Capture the cell that displays the provided text and extract its (X, Y) central coordinate. 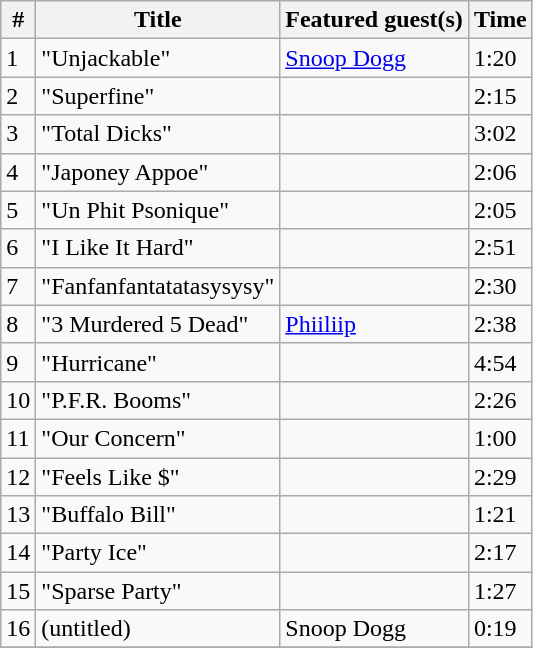
Title (158, 20)
"3 Murdered 5 Dead" (158, 324)
"Total Dicks" (158, 134)
2:51 (500, 248)
3:02 (500, 134)
10 (18, 400)
Featured guest(s) (374, 20)
9 (18, 362)
"Fanfanfantatatasysysy" (158, 286)
0:19 (500, 629)
1:27 (500, 591)
"Japoney Appoe" (158, 172)
"I Like It Hard" (158, 248)
6 (18, 248)
15 (18, 591)
"Un Phit Psonique" (158, 210)
4:54 (500, 362)
2:26 (500, 400)
"Superfine" (158, 96)
14 (18, 553)
1:00 (500, 438)
"Feels Like $" (158, 477)
8 (18, 324)
2 (18, 96)
"Unjackable" (158, 58)
13 (18, 515)
Time (500, 20)
2:29 (500, 477)
1:20 (500, 58)
3 (18, 134)
"Party Ice" (158, 553)
(untitled) (158, 629)
Phiiliip (374, 324)
"Buffalo Bill" (158, 515)
1 (18, 58)
"Our Concern" (158, 438)
"P.F.R. Booms" (158, 400)
5 (18, 210)
# (18, 20)
"Sparse Party" (158, 591)
2:30 (500, 286)
4 (18, 172)
2:15 (500, 96)
11 (18, 438)
16 (18, 629)
2:05 (500, 210)
2:17 (500, 553)
1:21 (500, 515)
2:06 (500, 172)
"Hurricane" (158, 362)
12 (18, 477)
2:38 (500, 324)
7 (18, 286)
